Scan for the cell matching the given text and deliver its [x, y] coordinate at center. 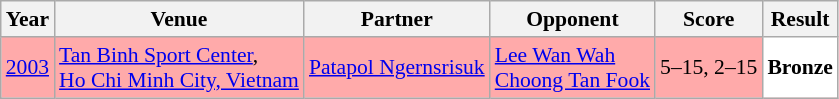
2003 [28, 68]
Partner [397, 19]
Bronze [800, 68]
Tan Binh Sport Center,Ho Chi Minh City, Vietnam [179, 68]
Score [708, 19]
5–15, 2–15 [708, 68]
Opponent [572, 19]
Result [800, 19]
Venue [179, 19]
Lee Wan Wah Choong Tan Fook [572, 68]
Patapol Ngernsrisuk [397, 68]
Year [28, 19]
